Identify which cell holds the provided text, then report its (X, Y) central coordinate. 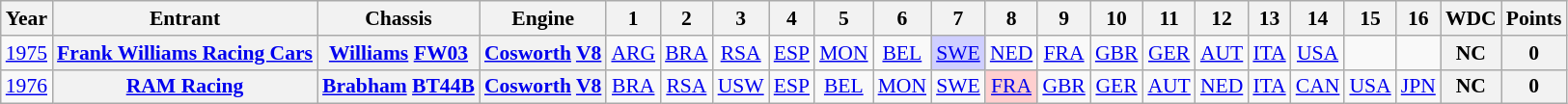
15 (1370, 18)
16 (1418, 18)
ARG (633, 53)
Year (27, 18)
Williams FW03 (399, 53)
2 (687, 18)
Entrant (185, 18)
CAN (1318, 87)
RAM Racing (185, 87)
4 (791, 18)
WDC (1471, 18)
5 (843, 18)
3 (741, 18)
12 (1222, 18)
JPN (1418, 87)
1 (633, 18)
7 (958, 18)
13 (1269, 18)
Brabham BT44B (399, 87)
11 (1169, 18)
8 (1011, 18)
Frank Williams Racing Cars (185, 53)
Chassis (399, 18)
USW (741, 87)
10 (1117, 18)
1976 (27, 87)
6 (903, 18)
9 (1063, 18)
Points (1534, 18)
1975 (27, 53)
14 (1318, 18)
Engine (542, 18)
